Find where the given text appears and provide that cell's center as [X, Y] coordinate. 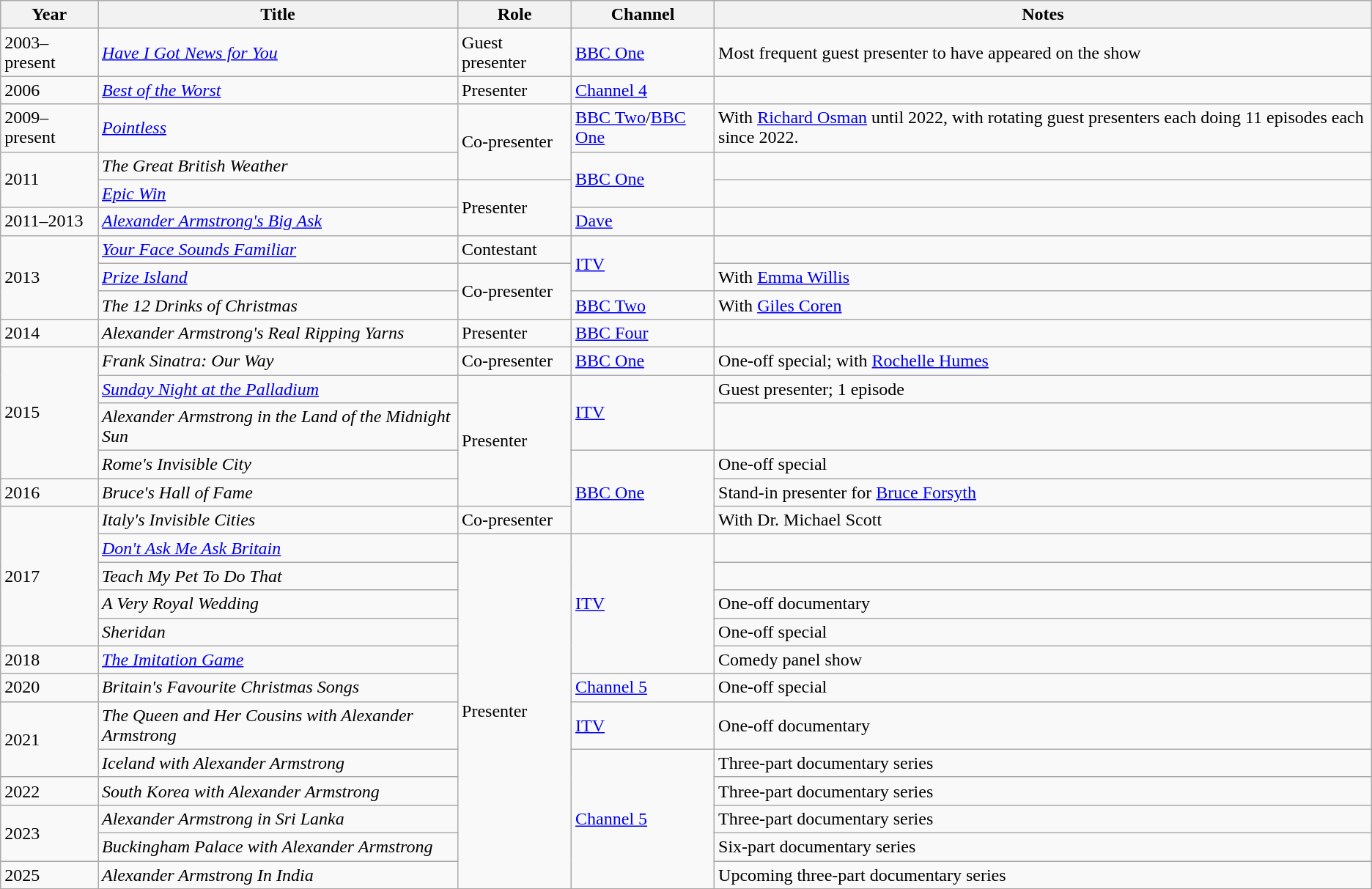
2025 [50, 874]
Alexander Armstrong in the Land of the Midnight Sun [279, 427]
Rome's Invisible City [279, 465]
The Queen and Her Cousins with Alexander Armstrong [279, 726]
Year [50, 15]
Frank Sinatra: Our Way [279, 361]
2021 [50, 739]
2018 [50, 660]
2016 [50, 493]
2009–present [50, 128]
Don't Ask Me Ask Britain [279, 548]
2020 [50, 687]
Alexander Armstrong's Real Ripping Yarns [279, 333]
Epic Win [279, 193]
Your Face Sounds Familiar [279, 249]
The Great British Weather [279, 166]
Bruce's Hall of Fame [279, 493]
Upcoming three-part documentary series [1044, 874]
Most frequent guest presenter to have appeared on the show [1044, 53]
2022 [50, 791]
Prize Island [279, 277]
South Korea with Alexander Armstrong [279, 791]
BBC Four [643, 333]
2023 [50, 833]
Sheridan [279, 632]
The Imitation Game [279, 660]
One-off special; with Rochelle Humes [1044, 361]
With Emma Willis [1044, 277]
Comedy panel show [1044, 660]
2011–2013 [50, 221]
Stand-in presenter for Bruce Forsyth [1044, 493]
Six-part documentary series [1044, 846]
Contestant [514, 249]
2003–present [50, 53]
2011 [50, 180]
Role [514, 15]
Alexander Armstrong In India [279, 874]
2015 [50, 412]
Britain's Favourite Christmas Songs [279, 687]
Sunday Night at the Palladium [279, 389]
2014 [50, 333]
Guest presenter; 1 episode [1044, 389]
Have I Got News for You [279, 53]
Guest presenter [514, 53]
Iceland with Alexander Armstrong [279, 763]
BBC Two [643, 305]
Dave [643, 221]
BBC Two/BBC One [643, 128]
Pointless [279, 128]
2013 [50, 277]
Alexander Armstrong's Big Ask [279, 221]
Alexander Armstrong in Sri Lanka [279, 819]
Buckingham Palace with Alexander Armstrong [279, 846]
Best of the Worst [279, 90]
Notes [1044, 15]
Title [279, 15]
With Dr. Michael Scott [1044, 520]
2017 [50, 576]
Channel 4 [643, 90]
A Very Royal Wedding [279, 604]
Italy's Invisible Cities [279, 520]
With Giles Coren [1044, 305]
Channel [643, 15]
Teach My Pet To Do That [279, 576]
With Richard Osman until 2022, with rotating guest presenters each doing 11 episodes each since 2022. [1044, 128]
The 12 Drinks of Christmas [279, 305]
2006 [50, 90]
